Pinpoint the cell where the given text exists, returning its [x, y] midpoint coordinate. 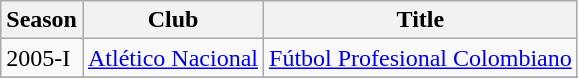
Season [42, 20]
Fútbol Profesional Colombiano [421, 58]
Club [172, 20]
Title [421, 20]
2005-I [42, 58]
Atlético Nacional [172, 58]
